Return the (X, Y) coordinate for the center point of the cell that contains the specified text.  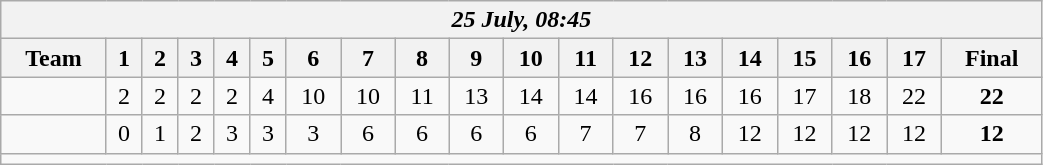
Team (54, 58)
0 (124, 134)
9 (476, 58)
18 (860, 96)
25 July, 08:45 (522, 20)
5 (268, 58)
Final (992, 58)
15 (804, 58)
